Identify which cell holds the provided text, then report its (X, Y) central coordinate. 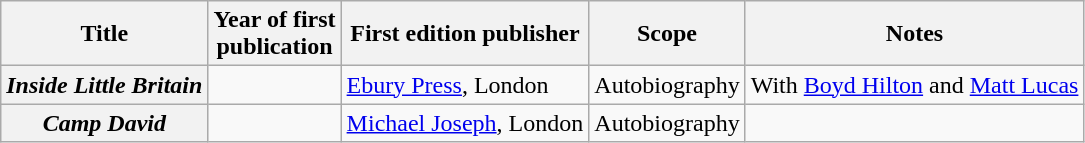
With Boyd Hilton and Matt Lucas (914, 85)
Michael Joseph, London (465, 123)
Ebury Press, London (465, 85)
Scope (667, 34)
Title (104, 34)
Notes (914, 34)
Camp David (104, 123)
First edition publisher (465, 34)
Inside Little Britain (104, 85)
Year of firstpublication (274, 34)
